Capture the cell that displays the provided text and extract its [x, y] central coordinate. 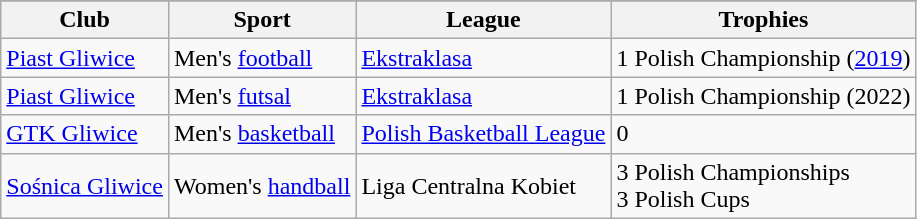
0 [764, 134]
Polish Basketball League [484, 134]
Liga Centralna Kobiet [484, 186]
Men's football [262, 58]
Sport [262, 20]
Men's futsal [262, 96]
3 Polish Championships3 Polish Cups [764, 186]
1 Polish Championship (2019) [764, 58]
Sośnica Gliwice [85, 186]
Trophies [764, 20]
Men's basketball [262, 134]
Club [85, 20]
League [484, 20]
Women's handball [262, 186]
1 Polish Championship (2022) [764, 96]
GTK Gliwice [85, 134]
